Extract the (X, Y) coordinate from the center of the cell holding the provided text.  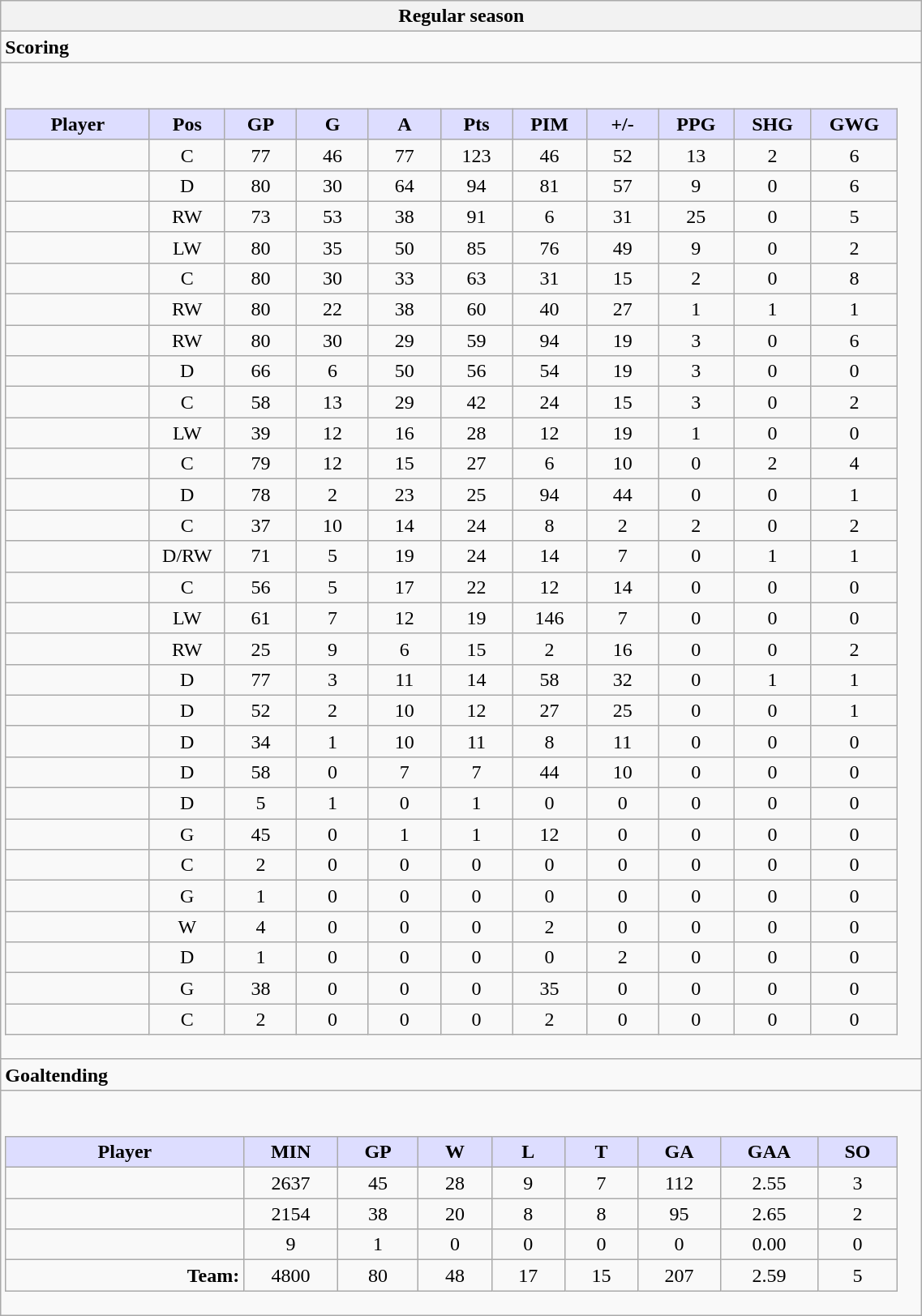
SHG (772, 124)
207 (680, 1275)
71 (261, 556)
GWG (854, 124)
59 (477, 341)
32 (623, 679)
23 (404, 495)
2.59 (770, 1275)
37 (261, 525)
Player MIN GP W L T GA GAA SO 2637 45 28 9 7 112 2.55 3 2154 38 20 8 8 95 2.65 2 9 1 0 0 0 0 0.00 0 Team: 4800 80 48 17 15 207 2.59 5 (461, 1202)
76 (550, 247)
60 (477, 310)
2637 (291, 1183)
57 (623, 186)
SO (857, 1152)
PIM (550, 124)
85 (477, 247)
63 (477, 278)
GAA (770, 1152)
Pos (187, 124)
53 (332, 216)
48 (455, 1275)
0.00 (770, 1245)
PPG (696, 124)
A (404, 124)
T (601, 1152)
66 (261, 371)
42 (477, 402)
Goaltending (461, 1074)
146 (550, 618)
73 (261, 216)
+/- (623, 124)
123 (477, 155)
112 (680, 1183)
2.55 (770, 1183)
4800 (291, 1275)
GA (680, 1152)
54 (550, 371)
20 (455, 1214)
79 (261, 464)
33 (404, 278)
49 (623, 247)
78 (261, 495)
Pts (477, 124)
91 (477, 216)
L (528, 1152)
Regular season (461, 16)
64 (404, 186)
81 (550, 186)
40 (550, 310)
D/RW (187, 556)
2154 (291, 1214)
Team: (125, 1275)
39 (261, 433)
MIN (291, 1152)
95 (680, 1214)
2.65 (770, 1214)
61 (261, 618)
34 (261, 741)
Scoring (461, 47)
